Determine the [X, Y] coordinate at the center of the cell enclosing the given text.  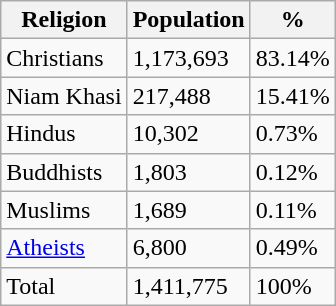
10,302 [188, 134]
Total [64, 286]
1,803 [188, 172]
% [292, 20]
100% [292, 286]
Hindus [64, 134]
0.73% [292, 134]
Population [188, 20]
83.14% [292, 58]
1,173,693 [188, 58]
Christians [64, 58]
Atheists [64, 248]
217,488 [188, 96]
6,800 [188, 248]
0.11% [292, 210]
Buddhists [64, 172]
1,689 [188, 210]
0.12% [292, 172]
1,411,775 [188, 286]
Niam Khasi [64, 96]
0.49% [292, 248]
Muslims [64, 210]
15.41% [292, 96]
Religion [64, 20]
